Determine the (x, y) coordinate at the center of the cell enclosing the given text.  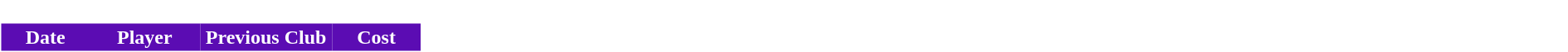
Player (144, 36)
Cost (376, 36)
Date Player Previous Club Cost (784, 26)
Previous Club (266, 36)
Date (46, 36)
